Scan for the cell matching the given text and deliver its (X, Y) coordinate at center. 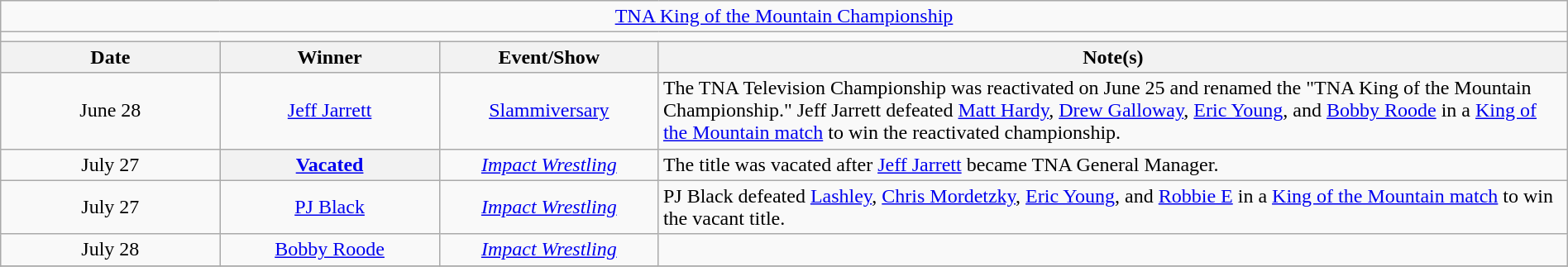
Event/Show (549, 57)
Slammiversary (549, 111)
Jeff Jarrett (329, 111)
PJ Black (329, 207)
Note(s) (1113, 57)
June 28 (111, 111)
Winner (329, 57)
PJ Black defeated Lashley, Chris Mordetzky, Eric Young, and Robbie E in a King of the Mountain match to win the vacant title. (1113, 207)
The title was vacated after Jeff Jarrett became TNA General Manager. (1113, 164)
Bobby Roode (329, 250)
TNA King of the Mountain Championship (784, 17)
Vacated (329, 164)
July 28 (111, 250)
Date (111, 57)
